Scan for the cell matching the given text and deliver its [x, y] coordinate at center. 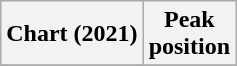
Peakposition [189, 34]
Chart (2021) [72, 34]
